Determine the (X, Y) coordinate at the center of the cell enclosing the given text.  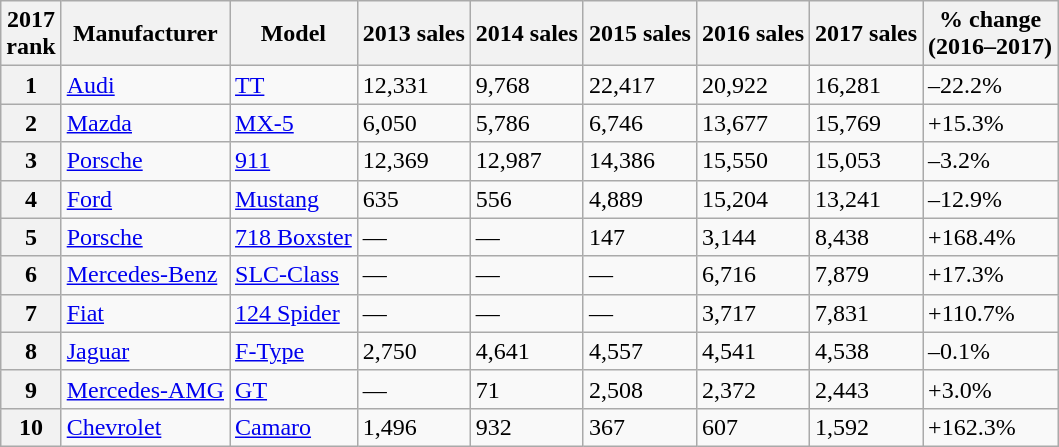
Jaguar (145, 351)
124 Spider (294, 313)
Ford (145, 199)
2016 sales (752, 34)
2,508 (640, 389)
4,557 (640, 351)
Mercedes-Benz (145, 275)
2017 sales (866, 34)
1 (31, 85)
2017rank (31, 34)
Chevrolet (145, 427)
607 (752, 427)
15,204 (752, 199)
Mazda (145, 123)
12,331 (414, 85)
Manufacturer (145, 34)
2,750 (414, 351)
718 Boxster (294, 237)
22,417 (640, 85)
1,496 (414, 427)
13,241 (866, 199)
10 (31, 427)
2015 sales (640, 34)
–22.2% (990, 85)
367 (640, 427)
4,889 (640, 199)
+15.3% (990, 123)
16,281 (866, 85)
4 (31, 199)
3,144 (752, 237)
Mustang (294, 199)
556 (526, 199)
9,768 (526, 85)
Camaro (294, 427)
2,372 (752, 389)
6 (31, 275)
1,592 (866, 427)
5 (31, 237)
6,746 (640, 123)
Fiat (145, 313)
932 (526, 427)
635 (414, 199)
147 (640, 237)
Audi (145, 85)
7,879 (866, 275)
2 (31, 123)
13,677 (752, 123)
4,538 (866, 351)
Model (294, 34)
TT (294, 85)
4,541 (752, 351)
9 (31, 389)
14,386 (640, 161)
2013 sales (414, 34)
+3.0% (990, 389)
–3.2% (990, 161)
–12.9% (990, 199)
+110.7% (990, 313)
12,369 (414, 161)
% change(2016–2017) (990, 34)
5,786 (526, 123)
2014 sales (526, 34)
7 (31, 313)
+17.3% (990, 275)
12,987 (526, 161)
3,717 (752, 313)
4,641 (526, 351)
15,053 (866, 161)
8 (31, 351)
MX-5 (294, 123)
15,769 (866, 123)
2,443 (866, 389)
8,438 (866, 237)
SLC-Class (294, 275)
6,716 (752, 275)
–0.1% (990, 351)
20,922 (752, 85)
7,831 (866, 313)
71 (526, 389)
15,550 (752, 161)
911 (294, 161)
GT (294, 389)
+162.3% (990, 427)
F-Type (294, 351)
6,050 (414, 123)
3 (31, 161)
Mercedes-AMG (145, 389)
+168.4% (990, 237)
